Output the (X, Y) coordinate of the center of the cell containing the given text.  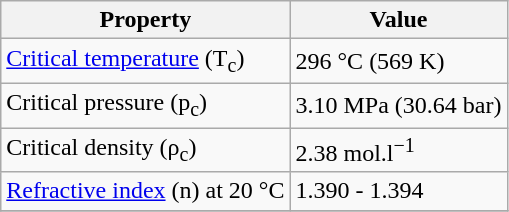
Value (398, 20)
3.10 MPa (30.64 bar) (398, 105)
Critical density (ρc) (146, 150)
2.38 mol.l−1 (398, 150)
Refractive index (n) at 20 °C (146, 191)
Property (146, 20)
Critical pressure (pc) (146, 105)
1.390 - 1.394 (398, 191)
296 °C (569 K) (398, 61)
Critical temperature (Tc) (146, 61)
